Find where the given text appears and provide that cell's center as (X, Y) coordinate. 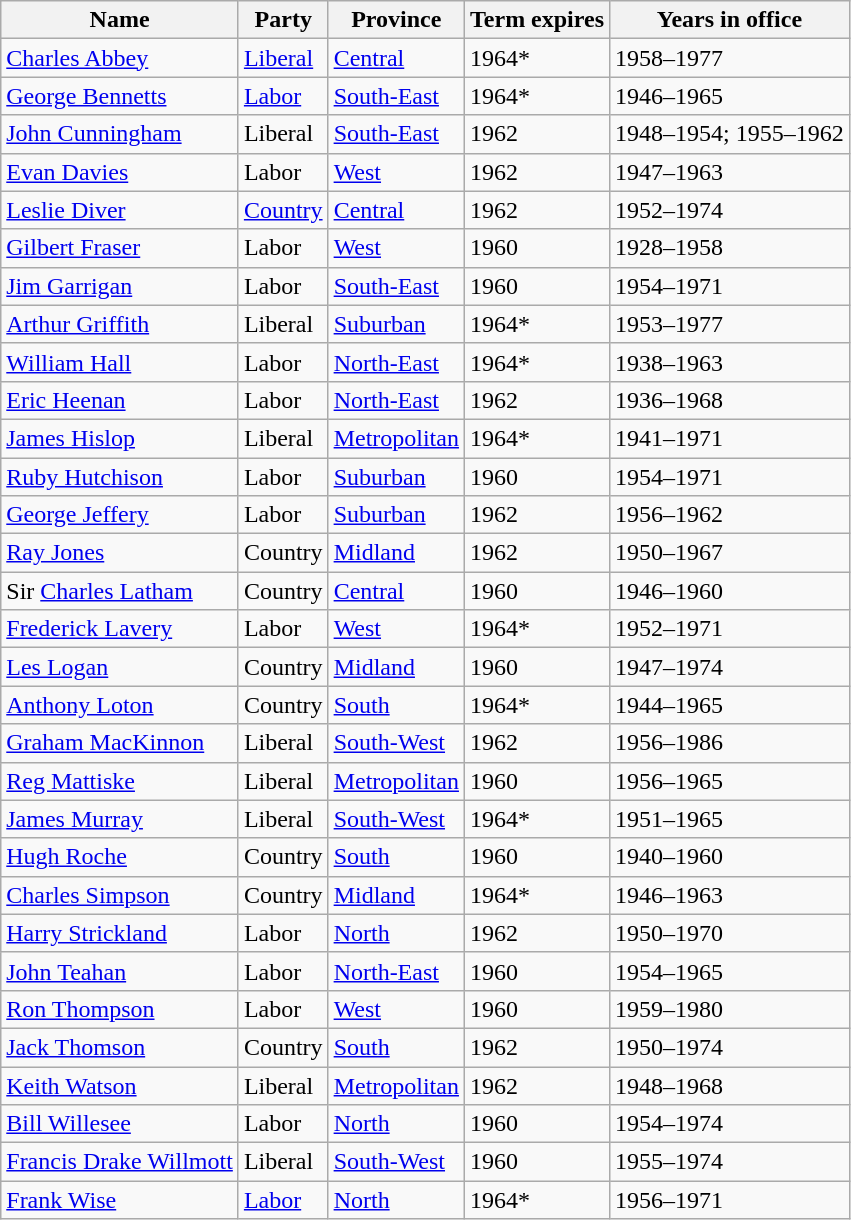
1956–1971 (730, 1200)
1948–1954; 1955–1962 (730, 134)
John Cunningham (120, 134)
1946–1965 (730, 96)
1950–1974 (730, 1047)
Frank Wise (120, 1200)
1956–1965 (730, 781)
Ray Jones (120, 553)
George Jeffery (120, 515)
1952–1974 (730, 210)
William Hall (120, 362)
1959–1980 (730, 1009)
Harry Strickland (120, 933)
Party (283, 20)
1946–1963 (730, 895)
1941–1971 (730, 438)
Hugh Roche (120, 857)
1944–1965 (730, 705)
1948–1968 (730, 1085)
1953–1977 (730, 324)
1952–1971 (730, 629)
Evan Davies (120, 172)
James Hislop (120, 438)
Gilbert Fraser (120, 248)
1938–1963 (730, 362)
Anthony Loton (120, 705)
1956–1962 (730, 515)
1958–1977 (730, 58)
Province (396, 20)
1928–1958 (730, 248)
1947–1963 (730, 172)
Graham MacKinnon (120, 743)
1956–1986 (730, 743)
Arthur Griffith (120, 324)
George Bennetts (120, 96)
Jack Thomson (120, 1047)
Reg Mattiske (120, 781)
Frederick Lavery (120, 629)
Years in office (730, 20)
1936–1968 (730, 400)
1950–1970 (730, 933)
1954–1974 (730, 1124)
1955–1974 (730, 1162)
Les Logan (120, 667)
James Murray (120, 819)
Ron Thompson (120, 1009)
Eric Heenan (120, 400)
1940–1960 (730, 857)
Term expires (536, 20)
1951–1965 (730, 819)
Keith Watson (120, 1085)
1946–1960 (730, 591)
Bill Willesee (120, 1124)
Leslie Diver (120, 210)
Ruby Hutchison (120, 477)
Sir Charles Latham (120, 591)
Name (120, 20)
John Teahan (120, 971)
1947–1974 (730, 667)
1954–1965 (730, 971)
Jim Garrigan (120, 286)
Charles Abbey (120, 58)
Charles Simpson (120, 895)
Francis Drake Willmott (120, 1162)
1950–1967 (730, 553)
